Determine the [x, y] coordinate at the center of the cell enclosing the given text.  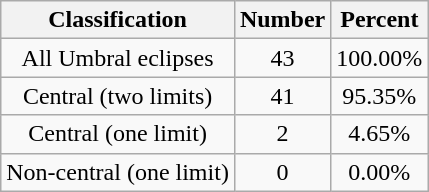
2 [282, 134]
Central (two limits) [118, 96]
Non-central (one limit) [118, 172]
Percent [380, 20]
Classification [118, 20]
0 [282, 172]
0.00% [380, 172]
41 [282, 96]
95.35% [380, 96]
All Umbral eclipses [118, 58]
4.65% [380, 134]
100.00% [380, 58]
Number [282, 20]
Central (one limit) [118, 134]
43 [282, 58]
